Identify which cell holds the provided text, then report its [x, y] central coordinate. 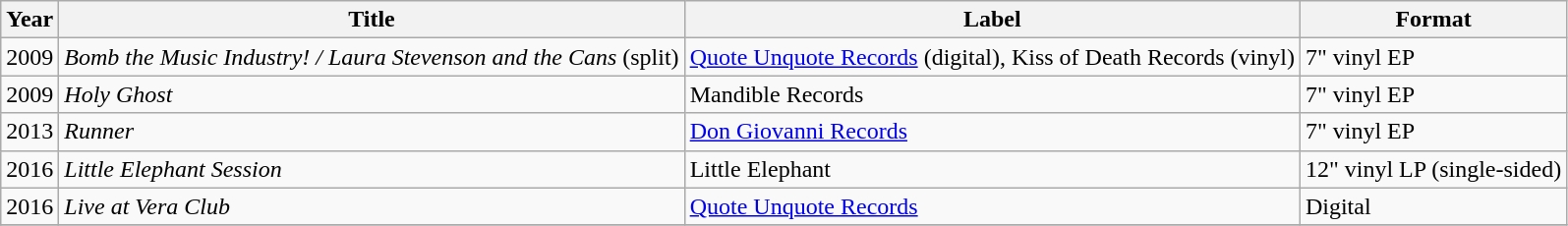
Format [1433, 20]
Quote Unquote Records [992, 206]
Live at Vera Club [372, 206]
Runner [372, 132]
Little Elephant Session [372, 169]
Mandible Records [992, 94]
Label [992, 20]
Quote Unquote Records (digital), Kiss of Death Records (vinyl) [992, 57]
Bomb the Music Industry! / Laura Stevenson and the Cans (split) [372, 57]
Don Giovanni Records [992, 132]
12" vinyl LP (single-sided) [1433, 169]
Digital [1433, 206]
Year [29, 20]
Holy Ghost [372, 94]
2013 [29, 132]
Little Elephant [992, 169]
Title [372, 20]
